Return [X, Y] of the center of cell containing provided text 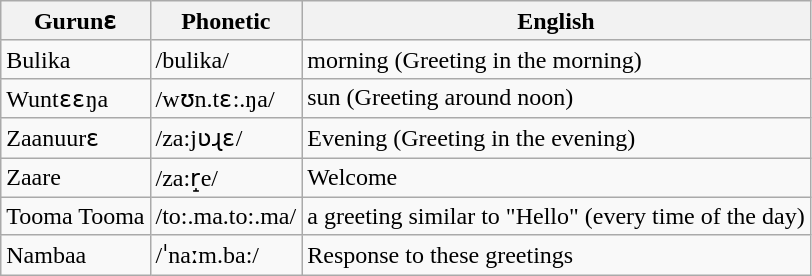
/za:jʋɻɛ/ [226, 138]
Wuntɛɛŋa [76, 98]
Gurunɛ [76, 21]
sun (Greeting around noon) [556, 98]
English [556, 21]
Welcome [556, 178]
a greeting similar to "Hello" (every time of the day) [556, 216]
/ˈnaːm.ba:/ [226, 255]
/to:.ma.to:.ma/ [226, 216]
Bulika [76, 59]
Zaanuurɛ [76, 138]
Nambaa [76, 255]
/bulika/ [226, 59]
/za:r̝e/ [226, 178]
Phonetic [226, 21]
Evening (Greeting in the evening) [556, 138]
/wʊn.tɛ:.ŋa/ [226, 98]
Tooma Tooma [76, 216]
morning (Greeting in the morning) [556, 59]
Zaare [76, 178]
Response to these greetings [556, 255]
